Return the [X, Y] coordinate for the center point of the cell that contains the specified text.  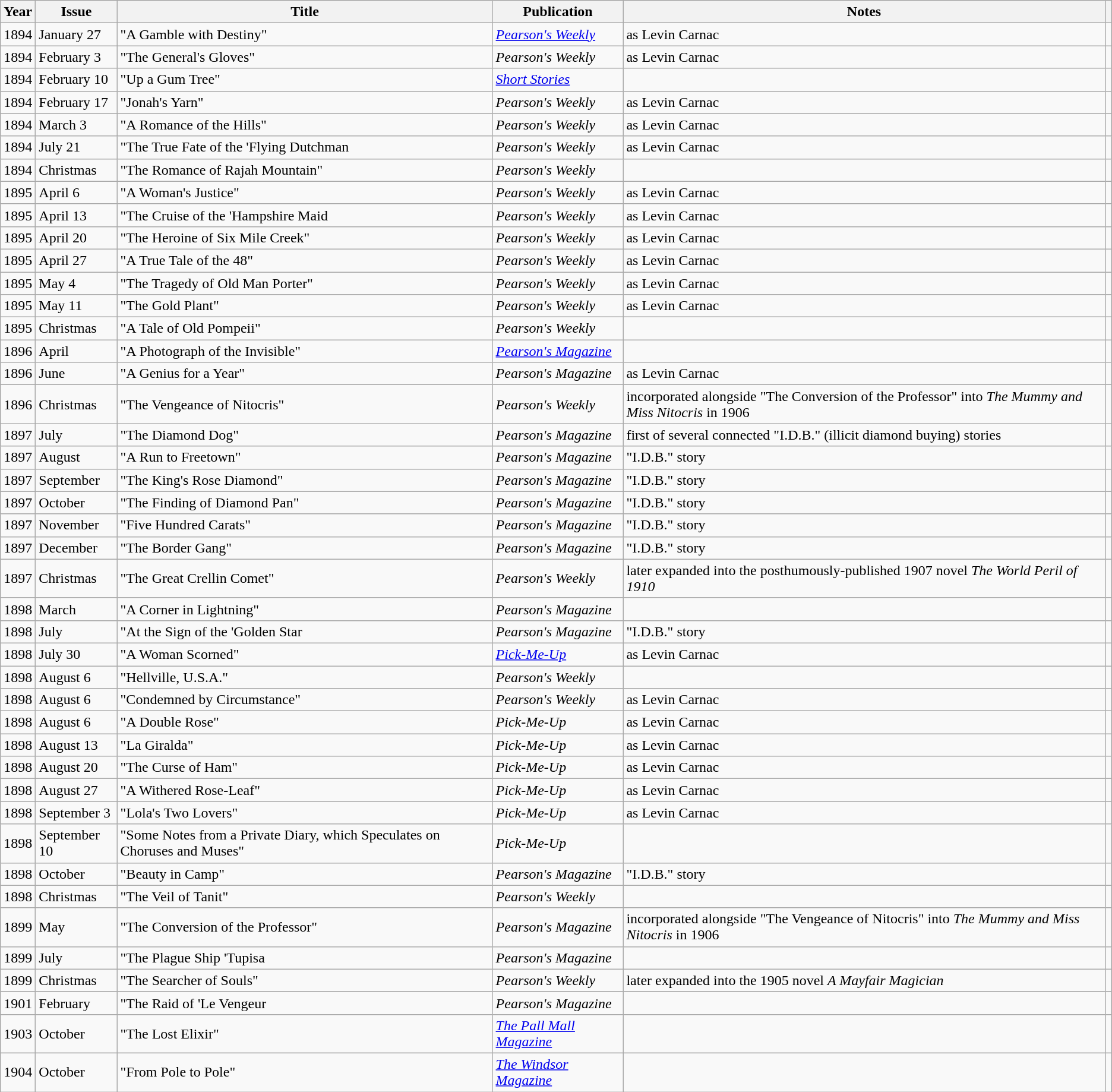
later expanded into the 1905 novel A Mayfair Magician [864, 980]
April 20 [76, 238]
February 17 [76, 102]
March 3 [76, 125]
"The Plague Ship 'Tupisa [305, 958]
September 3 [76, 813]
July 30 [76, 654]
"A Corner in Lightning" [305, 609]
Short Stories [558, 80]
December [76, 548]
"The Lost Elixir" [305, 1034]
April 27 [76, 260]
"Jonah's Yarn" [305, 102]
"The Conversion of the Professor" [305, 927]
"Some Notes from a Private Diary, which Speculates on Choruses and Muses" [305, 844]
"The Tragedy of Old Man Porter" [305, 283]
Publication [558, 12]
"A True Tale of the 48" [305, 260]
"A Gamble with Destiny" [305, 34]
August 27 [76, 790]
"The Raid of 'Le Vengeur [305, 1003]
May [76, 927]
1901 [18, 1003]
"La Giralda" [305, 745]
November [76, 525]
incorporated alongside "The Conversion of the Professor" into The Mummy and Miss Nitocris in 1906 [864, 404]
"The Border Gang" [305, 548]
The Pall Mall Magazine [558, 1034]
January 27 [76, 34]
"The Gold Plant" [305, 306]
"A Woman's Justice" [305, 192]
May 4 [76, 283]
August 20 [76, 768]
later expanded into the posthumously-published 1907 novel The World Peril of 1910 [864, 579]
February 3 [76, 57]
Title [305, 12]
"The Cruise of the 'Hampshire Maid [305, 215]
1903 [18, 1034]
"Up a Gum Tree" [305, 80]
"A Run to Freetown" [305, 457]
The Windsor Magazine [558, 1072]
"At the Sign of the 'Golden Star [305, 632]
"The True Fate of the 'Flying Dutchman [305, 147]
"A Withered Rose-Leaf" [305, 790]
"The King's Rose Diamond" [305, 480]
"The Great Crellin Comet" [305, 579]
July 21 [76, 147]
"The Diamond Dog" [305, 435]
June [76, 374]
"The Veil of Tanit" [305, 897]
"A Photograph of the Invisible" [305, 351]
"A Double Rose" [305, 722]
"A Woman Scorned" [305, 654]
April [76, 351]
"Five Hundred Carats" [305, 525]
Year [18, 12]
May 11 [76, 306]
"A Tale of Old Pompeii" [305, 329]
February [76, 1003]
"A Genius for a Year" [305, 374]
April 13 [76, 215]
first of several connected "I.D.B." (illicit diamond buying) stories [864, 435]
"The Finding of Diamond Pan" [305, 503]
February 10 [76, 80]
"Condemned by Circumstance" [305, 700]
"Lola's Two Lovers" [305, 813]
August 13 [76, 745]
incorporated alongside "The Vengeance of Nitocris" into The Mummy and Miss Nitocris in 1906 [864, 927]
"Beauty in Camp" [305, 874]
August [76, 457]
Issue [76, 12]
April 6 [76, 192]
September 10 [76, 844]
"The Searcher of Souls" [305, 980]
1904 [18, 1072]
"The General's Gloves" [305, 57]
"The Heroine of Six Mile Creek" [305, 238]
Notes [864, 12]
"A Romance of the Hills" [305, 125]
September [76, 480]
"The Romance of Rajah Mountain" [305, 170]
"Hellville, U.S.A." [305, 677]
"From Pole to Pole" [305, 1072]
"The Vengeance of Nitocris" [305, 404]
March [76, 609]
"The Curse of Ham" [305, 768]
